Extract the (x, y) coordinate from the center of the cell holding the provided text.  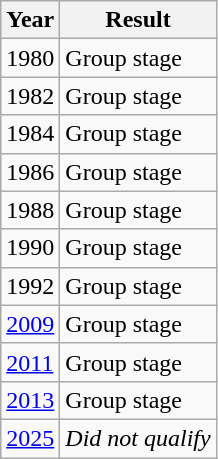
1988 (30, 210)
2011 (30, 362)
Result (138, 20)
2009 (30, 324)
Year (30, 20)
2025 (30, 438)
1984 (30, 134)
1982 (30, 96)
1992 (30, 286)
1990 (30, 248)
1986 (30, 172)
2013 (30, 400)
1980 (30, 58)
Did not qualify (138, 438)
